Detect which cell encompasses the target text, then output its [x, y] center coordinate. 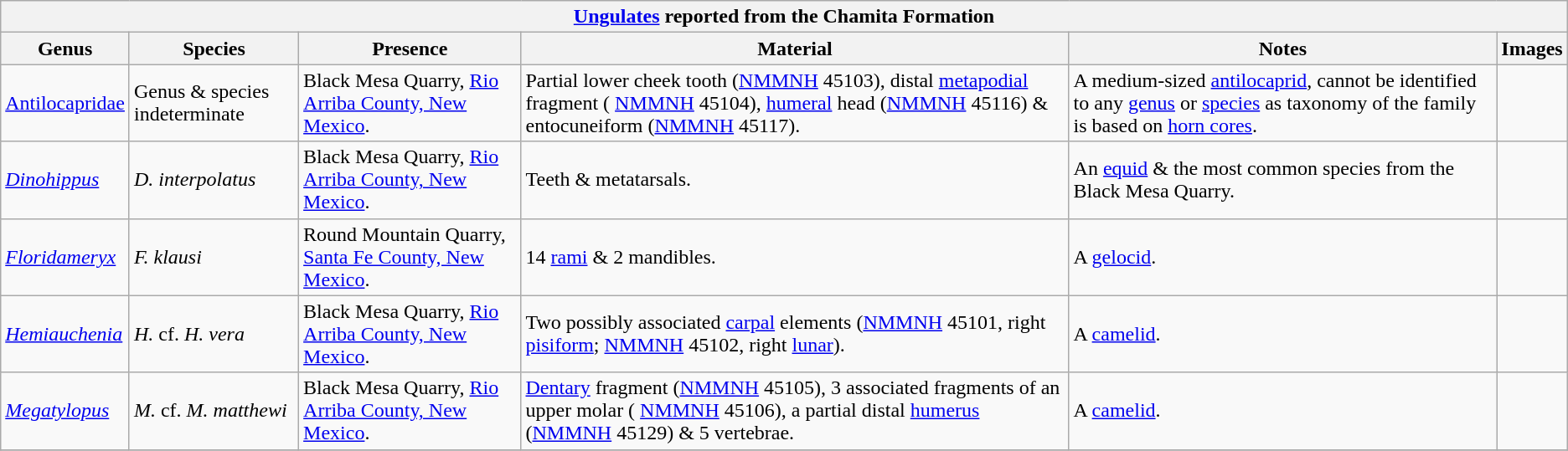
Round Mountain Quarry, Santa Fe County, New Mexico. [410, 257]
M. cf. M. matthewi [214, 411]
Images [1532, 49]
Dinohippus [65, 180]
An equid & the most common species from the Black Mesa Quarry. [1283, 180]
Floridameryx [65, 257]
Material [795, 49]
H. cf. H. vera [214, 334]
Two possibly associated carpal elements (NMMNH 45101, right pisiform; NMMNH 45102, right lunar). [795, 334]
A gelocid. [1283, 257]
Antilocapridae [65, 103]
Genus & species indeterminate [214, 103]
Teeth & metatarsals. [795, 180]
Genus [65, 49]
F. klausi [214, 257]
A medium-sized antilocaprid, cannot be identified to any genus or species as taxonomy of the family is based on horn cores. [1283, 103]
Species [214, 49]
Ungulates reported from the Chamita Formation [784, 17]
14 rami & 2 mandibles. [795, 257]
Notes [1283, 49]
Megatylopus [65, 411]
Presence [410, 49]
Partial lower cheek tooth (NMMNH 45103), distal metapodial fragment ( NMMNH 45104), humeral head (NMMNH 45116) & entocuneiform (NMMNH 45117). [795, 103]
Hemiauchenia [65, 334]
D. interpolatus [214, 180]
Dentary fragment (NMMNH 45105), 3 associated fragments of an upper molar ( NMMNH 45106), a partial distal humerus (NMMNH 45129) & 5 vertebrae. [795, 411]
